Detect which cell encompasses the target text, then output its (x, y) center coordinate. 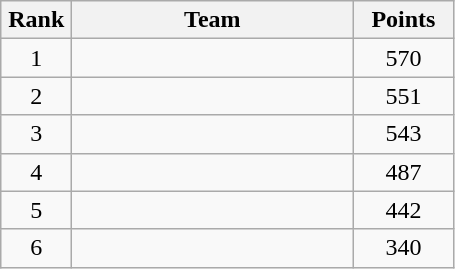
543 (404, 134)
442 (404, 210)
2 (36, 96)
551 (404, 96)
Team (212, 20)
5 (36, 210)
340 (404, 248)
Rank (36, 20)
6 (36, 248)
3 (36, 134)
4 (36, 172)
Points (404, 20)
487 (404, 172)
1 (36, 58)
570 (404, 58)
